Identify which cell holds the provided text, then report its (X, Y) central coordinate. 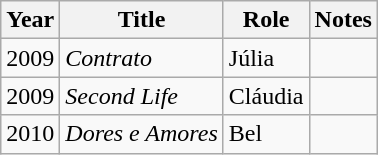
2010 (30, 134)
Dores e Amores (142, 134)
Role (266, 20)
Júlia (266, 58)
Title (142, 20)
Second Life (142, 96)
Notes (343, 20)
Cláudia (266, 96)
Bel (266, 134)
Year (30, 20)
Contrato (142, 58)
